From the cell containing the given text, extract its center point as (X, Y) coordinate. 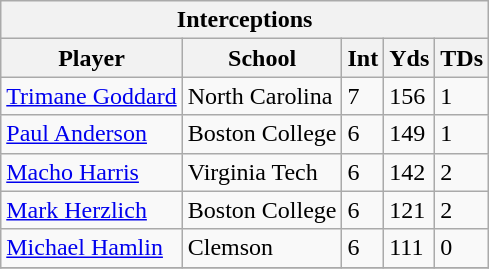
Clemson (262, 248)
Player (92, 58)
Mark Herzlich (92, 210)
North Carolina (262, 96)
Trimane Goddard (92, 96)
Michael Hamlin (92, 248)
School (262, 58)
7 (363, 96)
Paul Anderson (92, 134)
TDs (462, 58)
Int (363, 58)
Interceptions (245, 20)
Yds (410, 58)
111 (410, 248)
Virginia Tech (262, 172)
149 (410, 134)
0 (462, 248)
142 (410, 172)
Macho Harris (92, 172)
121 (410, 210)
156 (410, 96)
